Search for the cell housing the specified text and yield its [x, y] center coordinate. 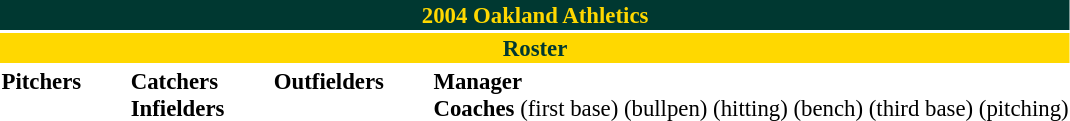
2004 Oakland Athletics [535, 15]
Roster [535, 48]
